For the text-containing cell, return its midpoint in (X, Y) coordinate format. 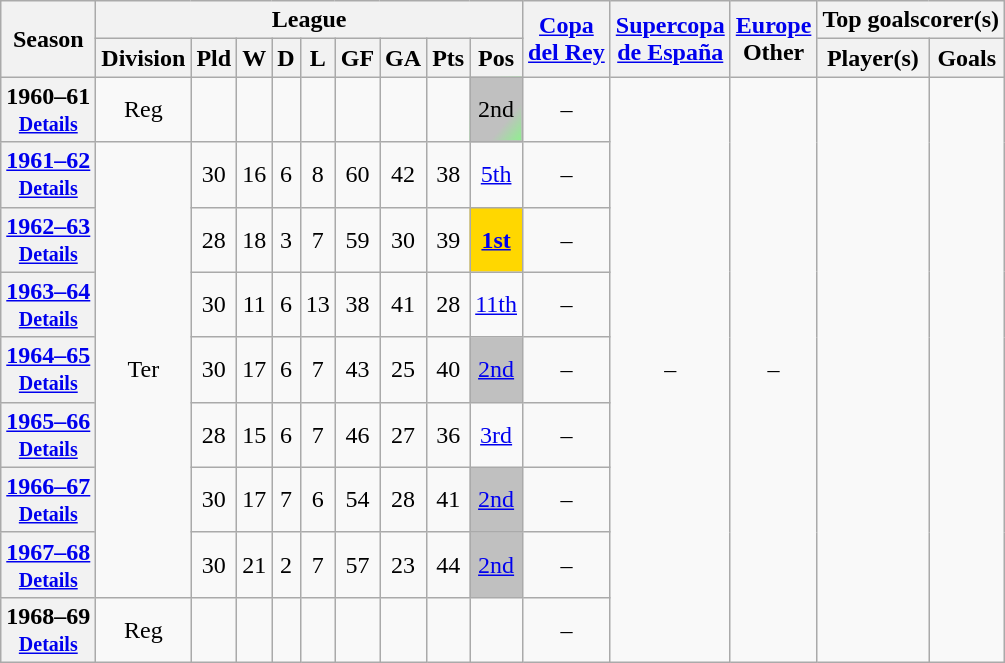
13 (318, 304)
42 (404, 174)
D (286, 58)
1964–65 Details (48, 370)
1962–63 Details (48, 240)
Season (48, 39)
27 (404, 434)
L (318, 58)
44 (448, 564)
11th (496, 304)
W (254, 58)
1961–62 Details (48, 174)
16 (254, 174)
Copadel Rey (567, 39)
60 (357, 174)
36 (448, 434)
Pld (214, 58)
43 (357, 370)
GA (404, 58)
5th (496, 174)
21 (254, 564)
40 (448, 370)
59 (357, 240)
1968–69 Details (48, 630)
57 (357, 564)
Pos (496, 58)
15 (254, 434)
25 (404, 370)
2 (286, 564)
23 (404, 564)
1963–64 Details (48, 304)
1960–61 Details (48, 110)
1966–67 Details (48, 500)
3rd (496, 434)
Pts (448, 58)
Top goalscorer(s) (911, 20)
1st (496, 240)
3 (286, 240)
18 (254, 240)
GF (357, 58)
League (310, 20)
8 (318, 174)
EuropeOther (774, 39)
Ter (144, 370)
39 (448, 240)
Supercopade España (670, 39)
1967–68 Details (48, 564)
Player(s) (873, 58)
Division (144, 58)
54 (357, 500)
Goals (967, 58)
1965–66 Details (48, 434)
46 (357, 434)
11 (254, 304)
